Search for the cell housing the specified text and yield its (x, y) center coordinate. 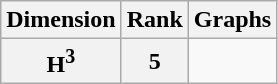
H3 (61, 62)
Graphs (232, 20)
Dimension (61, 20)
Rank (154, 20)
5 (154, 62)
